Identify which cell holds the provided text, then report its (x, y) central coordinate. 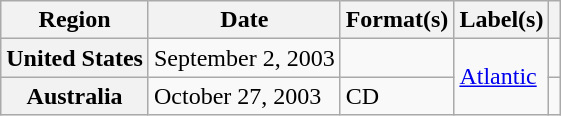
CD (397, 96)
United States (75, 58)
Date (244, 20)
October 27, 2003 (244, 96)
September 2, 2003 (244, 58)
Atlantic (502, 77)
Region (75, 20)
Australia (75, 96)
Label(s) (502, 20)
Format(s) (397, 20)
